Locate the cell with the specified text and output its [X, Y] center coordinate. 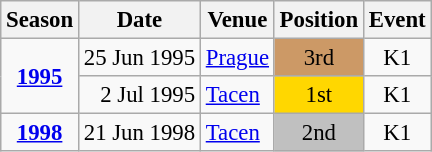
Prague [237, 58]
Season [40, 20]
Venue [237, 20]
1st [318, 95]
3rd [318, 58]
1995 [40, 76]
1998 [40, 133]
Position [318, 20]
Date [139, 20]
2nd [318, 133]
25 Jun 1995 [139, 58]
2 Jul 1995 [139, 95]
Event [397, 20]
21 Jun 1998 [139, 133]
